Locate the cell with the specified text and output its [x, y] center coordinate. 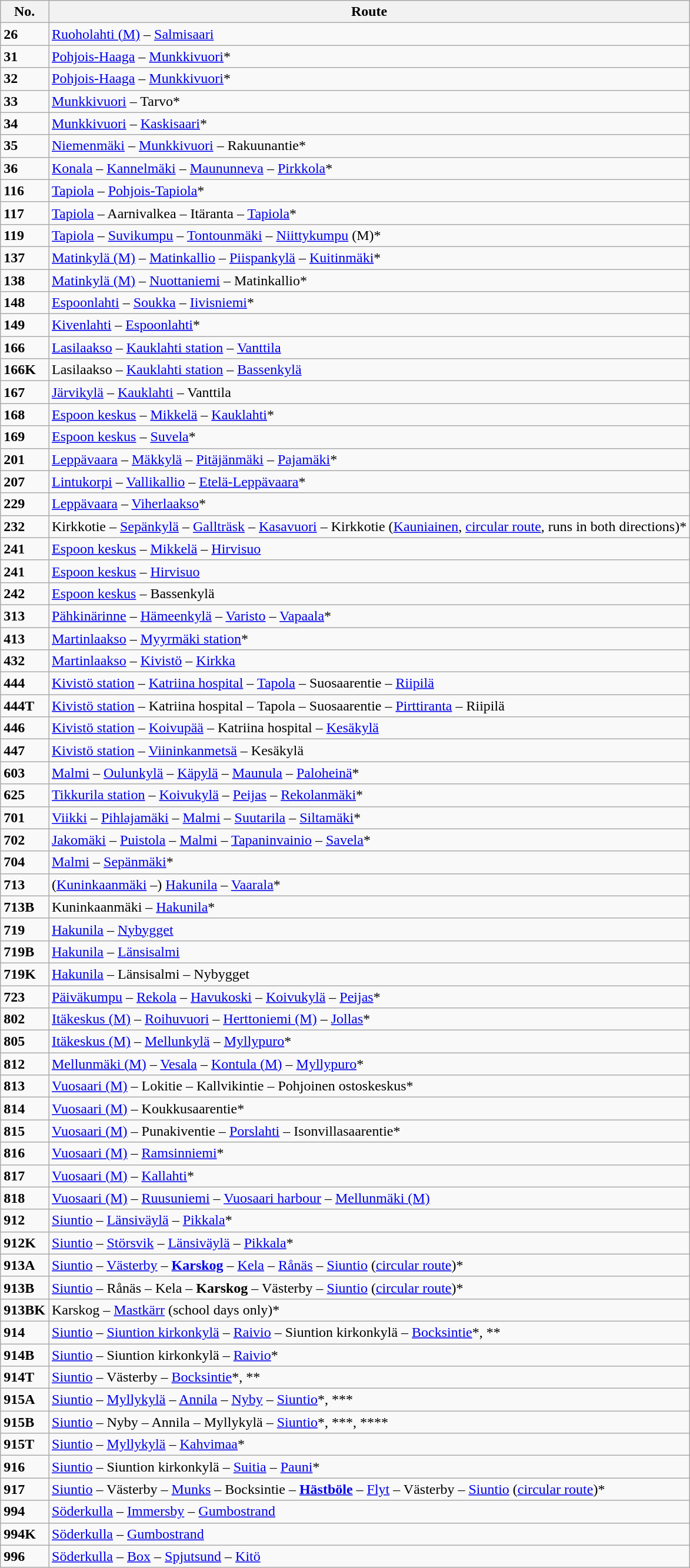
915B [25, 1422]
814 [25, 1109]
913B [25, 1287]
704 [25, 862]
713 [25, 885]
166 [25, 348]
Lasilaakso – Kauklahti station – Vanttila [369, 348]
242 [25, 593]
Vuosaari (M) – Punakiventie – Porslahti – Isonvillasaarentie* [369, 1131]
Siuntio – Nyby – Annila – Myllykylä – Siuntio*, ***, **** [369, 1422]
996 [25, 1556]
Niemenmäki – Munkkivuori – Rakuunantie* [369, 146]
Vuosaari (M) – Ramsinniemi* [369, 1153]
Vuosaari (M) – Ruusuniemi – Vuosaari harbour – Mellunmäki (M) [369, 1198]
446 [25, 728]
Tapiola – Aarnivalkea – Itäranta – Tapiola* [369, 213]
229 [25, 504]
447 [25, 750]
Siuntio – Rånäs – Kela – Karskog – Västerby – Siuntio (circular route)* [369, 1287]
Espoon keskus – Suvela* [369, 437]
119 [25, 235]
Tapiola – Pohjois-Tapiola* [369, 191]
Kuninkaanmäki – Hakunila* [369, 907]
Söderkulla – Gumbostrand [369, 1534]
913BK [25, 1310]
816 [25, 1153]
713B [25, 907]
805 [25, 1042]
Leppävaara – Mäkkylä – Pitäjänmäki – Pajamäki* [369, 459]
Espoonlahti – Soukka – Iivisniemi* [369, 303]
Lasilaakso – Kauklahti station – Bassenkylä [369, 370]
Pähkinärinne – Hämeenkylä – Varisto – Vapaala* [369, 616]
812 [25, 1064]
914T [25, 1377]
Siuntio – Myllykylä – Annila – Nyby – Siuntio*, *** [369, 1400]
Hakunila – Länsisalmi [369, 952]
117 [25, 213]
802 [25, 1019]
33 [25, 101]
Ruoholahti (M) – Salmisaari [369, 34]
148 [25, 303]
116 [25, 191]
Matinkylä (M) – Matinkallio – Piispankylä – Kuitinmäki* [369, 258]
Siuntio – Västerby – Bocksintie*, ** [369, 1377]
994K [25, 1534]
444T [25, 706]
Kivistö station – Katriina hospital – Tapola – Suosaarentie – Riipilä [369, 683]
Siuntio – Siuntion kirkonkylä – Raivio* [369, 1355]
Munkkivuori – Tarvo* [369, 101]
432 [25, 661]
813 [25, 1086]
913A [25, 1265]
Malmi – Oulunkylä – Käpylä – Maunula – Paloheinä* [369, 773]
167 [25, 392]
26 [25, 34]
Kivenlahti – Espoonlahti* [369, 325]
444 [25, 683]
Siuntio – Västerby – Karskog – Kela – Rånäs – Siuntio (circular route)* [369, 1265]
Itäkeskus (M) – Roihuvuori – Herttoniemi (M) – Jollas* [369, 1019]
914 [25, 1332]
Lintukorpi – Vallikallio – Etelä-Leppävaara* [369, 482]
917 [25, 1489]
625 [25, 795]
994 [25, 1512]
Route [369, 12]
Espoon keskus – Mikkelä – Kauklahti* [369, 415]
35 [25, 146]
Söderkulla – Box – Spjutsund – Kitö [369, 1556]
702 [25, 840]
817 [25, 1176]
815 [25, 1131]
Kivistö station – Viininkanmetsä – Kesäkylä [369, 750]
413 [25, 638]
Päiväkumpu – Rekola – Havukoski – Koivukylä – Peijas* [369, 997]
Munkkivuori – Kaskisaari* [369, 124]
168 [25, 415]
Söderkulla – Immersby – Gumbostrand [369, 1512]
No. [25, 12]
818 [25, 1198]
137 [25, 258]
166K [25, 370]
Espoon keskus – Hirvisuo [369, 571]
916 [25, 1467]
32 [25, 79]
Siuntio – Myllykylä – Kahvimaa* [369, 1444]
915T [25, 1444]
Viikki – Pihlajamäki – Malmi – Suutarila – Siltamäki* [369, 818]
719 [25, 929]
Tapiola – Suvikumpu – Tontounmäki – Niittykumpu (M)* [369, 235]
Kivistö station – Koivupää – Katriina hospital – Kesäkylä [369, 728]
Siuntio – Störsvik – Länsiväylä – Pikkala* [369, 1243]
Kirkkotie – Sepänkylä – Gallträsk – Kasavuori – Kirkkotie (Kauniainen, circular route, runs in both directions)* [369, 526]
Siuntio – Siuntion kirkonkylä – Suitia – Pauni* [369, 1467]
Vuosaari (M) – Koukkusaarentie* [369, 1109]
Martinlaakso – Myyrmäki station* [369, 638]
Itäkeskus (M) – Mellunkylä – Myllypuro* [369, 1042]
915A [25, 1400]
Malmi – Sepänmäki* [369, 862]
169 [25, 437]
Espoon keskus – Bassenkylä [369, 593]
Mellunmäki (M) – Vesala – Kontula (M) – Myllypuro* [369, 1064]
Karskog – Mastkärr (school days only)* [369, 1310]
Tikkurila station – Koivukylä – Peijas – Rekolanmäki* [369, 795]
Siuntio – Länsiväylä – Pikkala* [369, 1220]
719K [25, 974]
723 [25, 997]
912K [25, 1243]
719B [25, 952]
138 [25, 281]
232 [25, 526]
Jakomäki – Puistola – Malmi – Tapaninvainio – Savela* [369, 840]
Konala – Kannelmäki – Maununneva – Pirkkola* [369, 168]
Siuntio – Siuntion kirkonkylä – Raivio – Siuntion kirkonkylä – Bocksintie*, ** [369, 1332]
201 [25, 459]
Siuntio – Västerby – Munks – Bocksintie – Hästböle – Flyt – Västerby – Siuntio (circular route)* [369, 1489]
Järvikylä – Kauklahti – Vanttila [369, 392]
Martinlaakso – Kivistö – Kirkka [369, 661]
Hakunila – Nybygget [369, 929]
603 [25, 773]
313 [25, 616]
Espoon keskus – Mikkelä – Hirvisuo [369, 549]
(Kuninkaanmäki –) Hakunila – Vaarala* [369, 885]
Vuosaari (M) – Lokitie – Kallvikintie – Pohjoinen ostoskeskus* [369, 1086]
149 [25, 325]
31 [25, 56]
Kivistö station – Katriina hospital – Tapola – Suosaarentie – Pirttiranta – Riipilä [369, 706]
34 [25, 124]
701 [25, 818]
207 [25, 482]
Leppävaara – Viherlaakso* [369, 504]
Vuosaari (M) – Kallahti* [369, 1176]
Hakunila – Länsisalmi – Nybygget [369, 974]
Matinkylä (M) – Nuottaniemi – Matinkallio* [369, 281]
36 [25, 168]
914B [25, 1355]
912 [25, 1220]
